Extract the [X, Y] coordinate from the center of the cell holding the provided text.  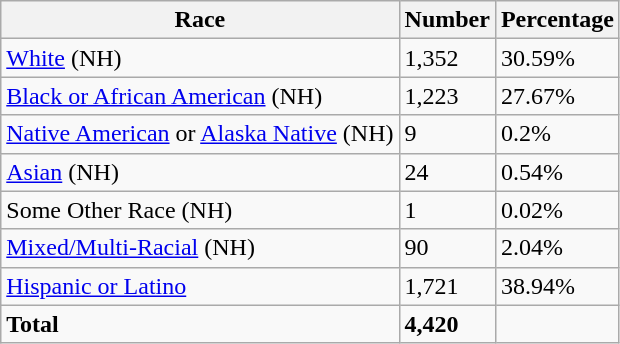
Total [200, 324]
2.04% [557, 248]
1,721 [447, 286]
Race [200, 20]
0.02% [557, 210]
30.59% [557, 58]
Mixed/Multi-Racial (NH) [200, 248]
Hispanic or Latino [200, 286]
Percentage [557, 20]
0.54% [557, 172]
Some Other Race (NH) [200, 210]
24 [447, 172]
0.2% [557, 134]
Asian (NH) [200, 172]
Native American or Alaska Native (NH) [200, 134]
Black or African American (NH) [200, 96]
1 [447, 210]
1,352 [447, 58]
White (NH) [200, 58]
4,420 [447, 324]
27.67% [557, 96]
38.94% [557, 286]
Number [447, 20]
9 [447, 134]
90 [447, 248]
1,223 [447, 96]
